Return [X, Y] of the center of cell containing provided text 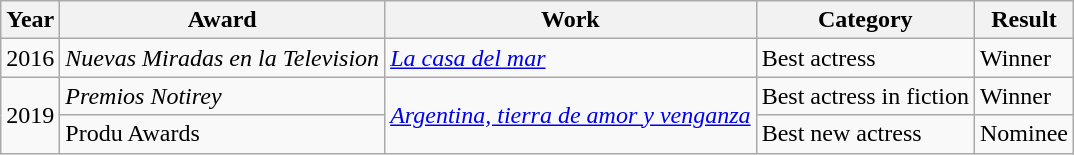
Best actress in fiction [865, 96]
Premios Notirey [222, 96]
Work [570, 20]
2016 [30, 58]
Nuevas Miradas en la Television [222, 58]
Year [30, 20]
Produ Awards [222, 134]
Best actress [865, 58]
2019 [30, 115]
Category [865, 20]
La casa del mar [570, 58]
Nominee [1024, 134]
Best new actress [865, 134]
Result [1024, 20]
Argentina, tierra de amor y venganza [570, 115]
Award [222, 20]
